Find where the given text appears and provide that cell's center as [X, Y] coordinate. 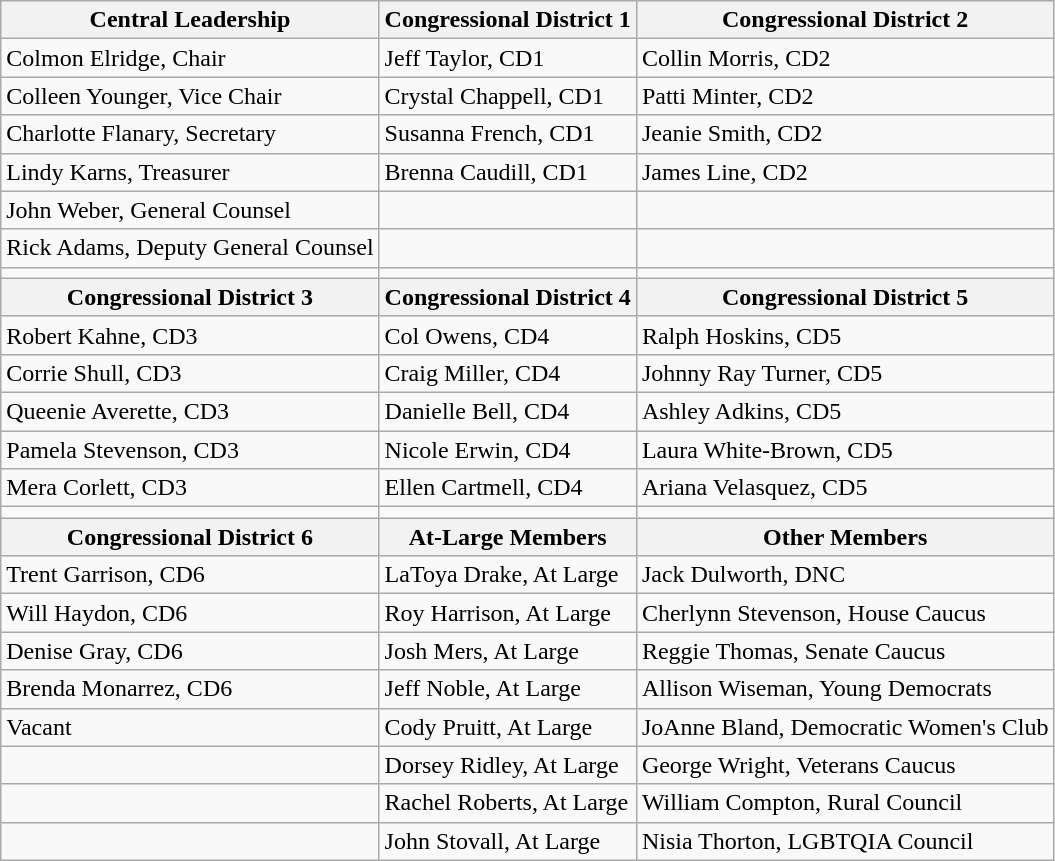
Craig Miller, CD4 [508, 373]
Central Leadership [190, 20]
Congressional District 5 [845, 297]
Jeff Noble, At Large [508, 689]
Laura White-Brown, CD5 [845, 449]
William Compton, Rural Council [845, 803]
Pamela Stevenson, CD3 [190, 449]
Congressional District 6 [190, 537]
James Line, CD2 [845, 172]
Vacant [190, 727]
John Stovall, At Large [508, 841]
Charlotte Flanary, Secretary [190, 134]
Susanna French, CD1 [508, 134]
Congressional District 3 [190, 297]
Colmon Elridge, Chair [190, 58]
Will Haydon, CD6 [190, 613]
Josh Mers, At Large [508, 651]
Robert Kahne, CD3 [190, 335]
Congressional District 1 [508, 20]
Nisia Thorton, LGBTQIA Council [845, 841]
Corrie Shull, CD3 [190, 373]
Lindy Karns, Treasurer [190, 172]
Jeff Taylor, CD1 [508, 58]
Trent Garrison, CD6 [190, 575]
Patti Minter, CD2 [845, 96]
LaToya Drake, At Large [508, 575]
Colleen Younger, Vice Chair [190, 96]
JoAnne Bland, Democratic Women's Club [845, 727]
Mera Corlett, CD3 [190, 488]
Brenda Monarrez, CD6 [190, 689]
Queenie Averette, CD3 [190, 411]
Congressional District 4 [508, 297]
Denise Gray, CD6 [190, 651]
At-Large Members [508, 537]
Dorsey Ridley, At Large [508, 765]
Collin Morris, CD2 [845, 58]
Cherlynn Stevenson, House Caucus [845, 613]
Col Owens, CD4 [508, 335]
Crystal Chappell, CD1 [508, 96]
Jack Dulworth, DNC [845, 575]
Ellen Cartmell, CD4 [508, 488]
Roy Harrison, At Large [508, 613]
Congressional District 2 [845, 20]
Rachel Roberts, At Large [508, 803]
Brenna Caudill, CD1 [508, 172]
Reggie Thomas, Senate Caucus [845, 651]
Rick Adams, Deputy General Counsel [190, 248]
Allison Wiseman, Young Democrats [845, 689]
Other Members [845, 537]
Ralph Hoskins, CD5 [845, 335]
George Wright, Veterans Caucus [845, 765]
Cody Pruitt, At Large [508, 727]
Jeanie Smith, CD2 [845, 134]
Nicole Erwin, CD4 [508, 449]
Danielle Bell, CD4 [508, 411]
John Weber, General Counsel [190, 210]
Ashley Adkins, CD5 [845, 411]
Ariana Velasquez, CD5 [845, 488]
Johnny Ray Turner, CD5 [845, 373]
